Determine the [x, y] coordinate at the center of the cell enclosing the given text.  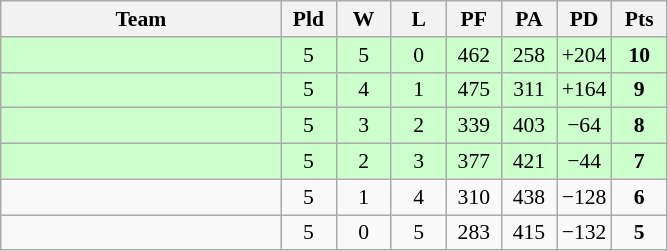
415 [528, 233]
−44 [584, 162]
W [364, 19]
438 [528, 197]
+204 [584, 55]
311 [528, 90]
475 [474, 90]
421 [528, 162]
Pld [308, 19]
PD [584, 19]
Team [141, 19]
6 [640, 197]
339 [474, 126]
8 [640, 126]
403 [528, 126]
462 [474, 55]
−128 [584, 197]
7 [640, 162]
L [418, 19]
−132 [584, 233]
PA [528, 19]
−64 [584, 126]
9 [640, 90]
Pts [640, 19]
258 [528, 55]
310 [474, 197]
PF [474, 19]
377 [474, 162]
283 [474, 233]
+164 [584, 90]
10 [640, 55]
